Search for the cell housing the specified text and yield its (X, Y) center coordinate. 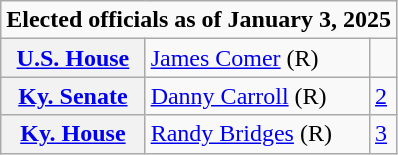
3 (384, 134)
Ky. House (73, 134)
Elected officials as of January 3, 2025 (199, 20)
Danny Carroll (R) (257, 96)
Ky. Senate (73, 96)
2 (384, 96)
U.S. House (73, 58)
Randy Bridges (R) (257, 134)
James Comer (R) (257, 58)
